Capture the cell that displays the provided text and extract its (x, y) central coordinate. 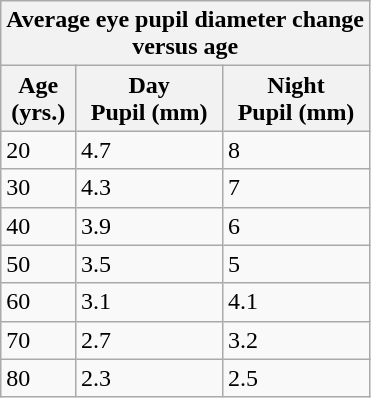
6 (296, 226)
Average eye pupil diameter changeversus age (186, 34)
40 (38, 226)
50 (38, 264)
2.3 (150, 378)
NightPupil (mm) (296, 98)
3.5 (150, 264)
4.7 (150, 150)
2.7 (150, 340)
3.9 (150, 226)
8 (296, 150)
2.5 (296, 378)
4.3 (150, 188)
DayPupil (mm) (150, 98)
30 (38, 188)
5 (296, 264)
3.1 (150, 302)
60 (38, 302)
7 (296, 188)
Age(yrs.) (38, 98)
20 (38, 150)
3.2 (296, 340)
70 (38, 340)
80 (38, 378)
4.1 (296, 302)
